Output the [x, y] coordinate of the center of the cell containing the given text.  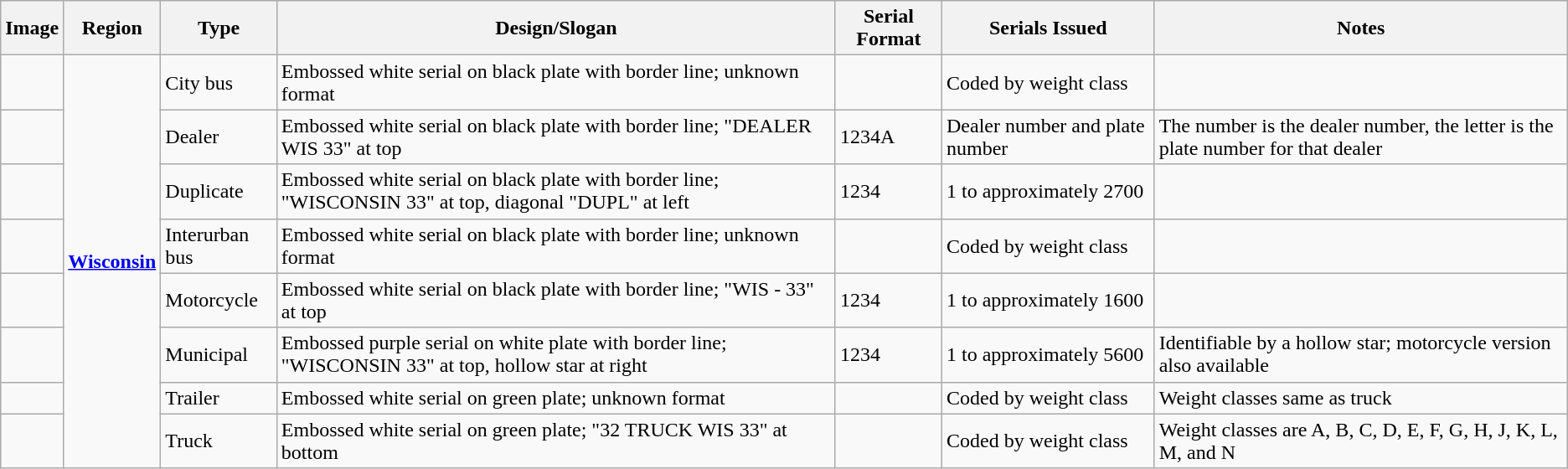
Wisconsin [112, 262]
Embossed white serial on black plate with border line; "WIS - 33" at top [556, 300]
Embossed purple serial on white plate with border line; "WISCONSIN 33" at top, hollow star at right [556, 355]
City bus [219, 82]
1 to approximately 2700 [1048, 191]
Embossed white serial on black plate with border line; "DEALER WIS 33" at top [556, 137]
Identifiable by a hollow star; motorcycle version also available [1360, 355]
The number is the dealer number, the letter is the plate number for that dealer [1360, 137]
Image [32, 28]
Serial Format [888, 28]
Design/Slogan [556, 28]
Embossed white serial on green plate; "32 TRUCK WIS 33" at bottom [556, 441]
Notes [1360, 28]
Embossed white serial on green plate; unknown format [556, 398]
Motorcycle [219, 300]
1 to approximately 1600 [1048, 300]
Duplicate [219, 191]
Municipal [219, 355]
1 to approximately 5600 [1048, 355]
1234A [888, 137]
Embossed white serial on black plate with border line; "WISCONSIN 33" at top, diagonal "DUPL" at left [556, 191]
Dealer number and plate number [1048, 137]
Serials Issued [1048, 28]
Type [219, 28]
Trailer [219, 398]
Region [112, 28]
Weight classes same as truck [1360, 398]
Weight classes are A, B, C, D, E, F, G, H, J, K, L, M, and N [1360, 441]
Interurban bus [219, 246]
Truck [219, 441]
Dealer [219, 137]
